From the cell containing the given text, extract its center point as (X, Y) coordinate. 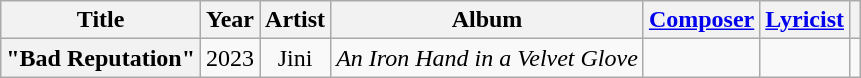
"Bad Reputation" (101, 58)
Composer (701, 20)
Album (488, 20)
Lyricist (805, 20)
Year (230, 20)
Artist (296, 20)
2023 (230, 58)
Title (101, 20)
An Iron Hand in a Velvet Glove (488, 58)
Jini (296, 58)
